Return (x, y) of the center of cell containing provided text 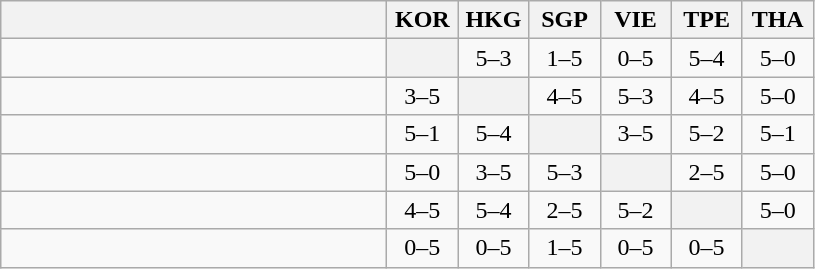
VIE (636, 20)
HKG (494, 20)
TPE (706, 20)
SGP (564, 20)
KOR (422, 20)
THA (778, 20)
